Find where the given text appears and provide that cell's center as [x, y] coordinate. 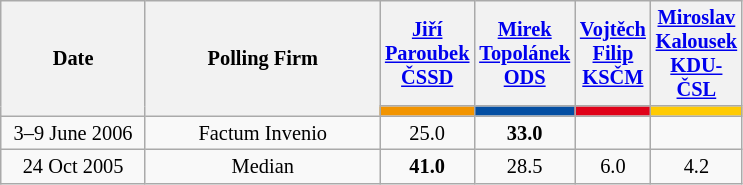
Jiří ParoubekČSSD [427, 53]
3–9 June 2006 [74, 133]
28.5 [524, 166]
Factum Invenio [262, 133]
25.0 [427, 133]
Miroslav KalousekKDU-ČSL [696, 53]
41.0 [427, 166]
4.2 [696, 166]
24 Oct 2005 [74, 166]
Median [262, 166]
Mirek TopolánekODS [524, 53]
Polling Firm [262, 58]
Vojtěch FilipKSČM [613, 53]
Date [74, 58]
6.0 [613, 166]
33.0 [524, 133]
